Find where the given text appears and provide that cell's center as [x, y] coordinate. 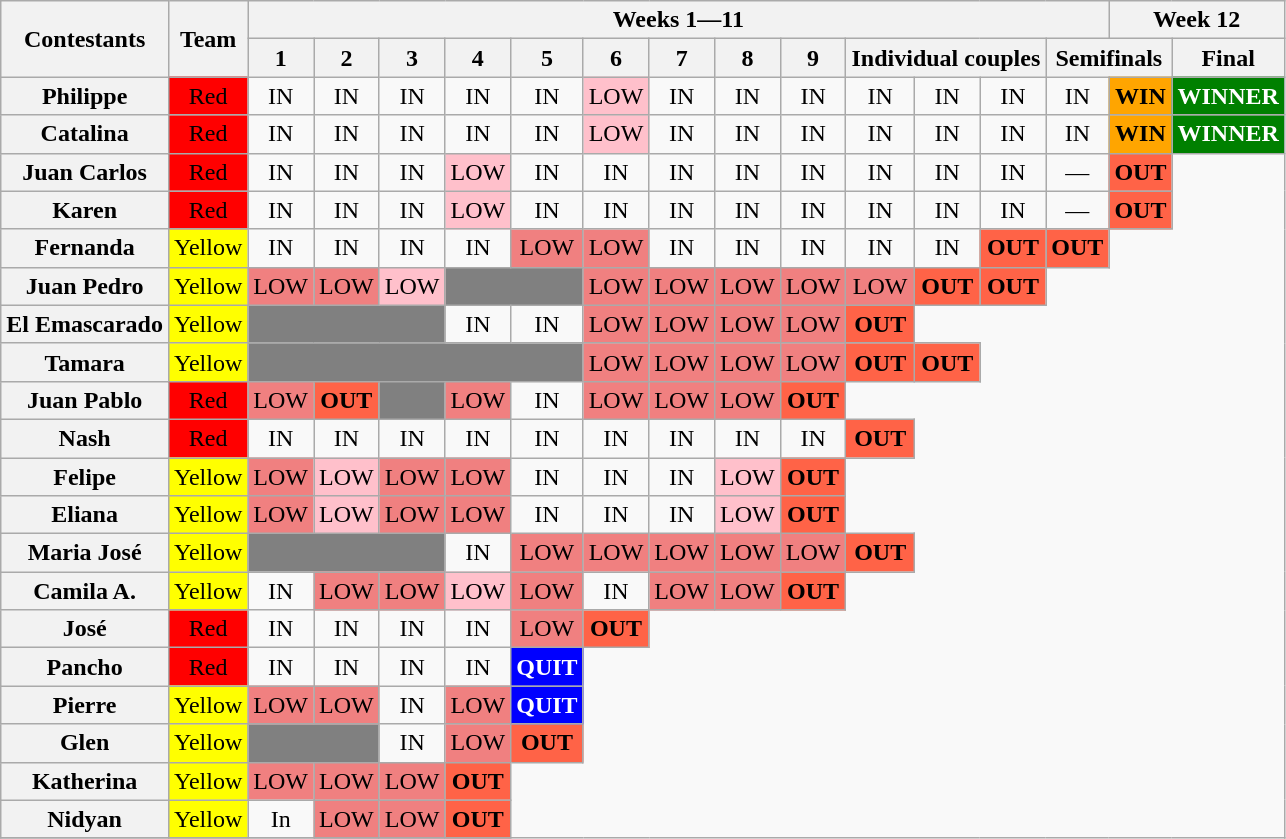
Contestants [85, 39]
Katherina [85, 781]
1 [281, 58]
Nidyan [85, 819]
Week 12 [1196, 20]
Team [208, 39]
7 [682, 58]
José [85, 629]
3 [412, 58]
Philippe [85, 96]
In [281, 819]
6 [616, 58]
Final [1228, 58]
Maria José [85, 553]
El Emascarado [85, 324]
Eliana [85, 515]
Juan Pedro [85, 286]
Pancho [85, 667]
Nash [85, 438]
Catalina [85, 134]
Tamara [85, 362]
Felipe [85, 477]
Fernanda [85, 248]
Individual couples [946, 58]
2 [347, 58]
Weeks 1—11 [678, 20]
Pierre [85, 705]
9 [813, 58]
8 [748, 58]
Juan Pablo [85, 400]
Karen [85, 210]
Semifinals [1109, 58]
5 [547, 58]
Juan Carlos [85, 172]
Camila A. [85, 591]
4 [478, 58]
Glen [85, 743]
